Return the [X, Y] coordinate for the center point of the cell that contains the specified text.  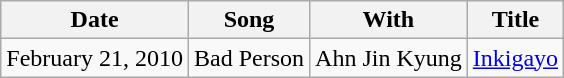
Bad Person [248, 58]
Date [95, 20]
Inkigayo [515, 58]
With [389, 20]
February 21, 2010 [95, 58]
Ahn Jin Kyung [389, 58]
Title [515, 20]
Song [248, 20]
